Search for the cell housing the specified text and yield its [x, y] center coordinate. 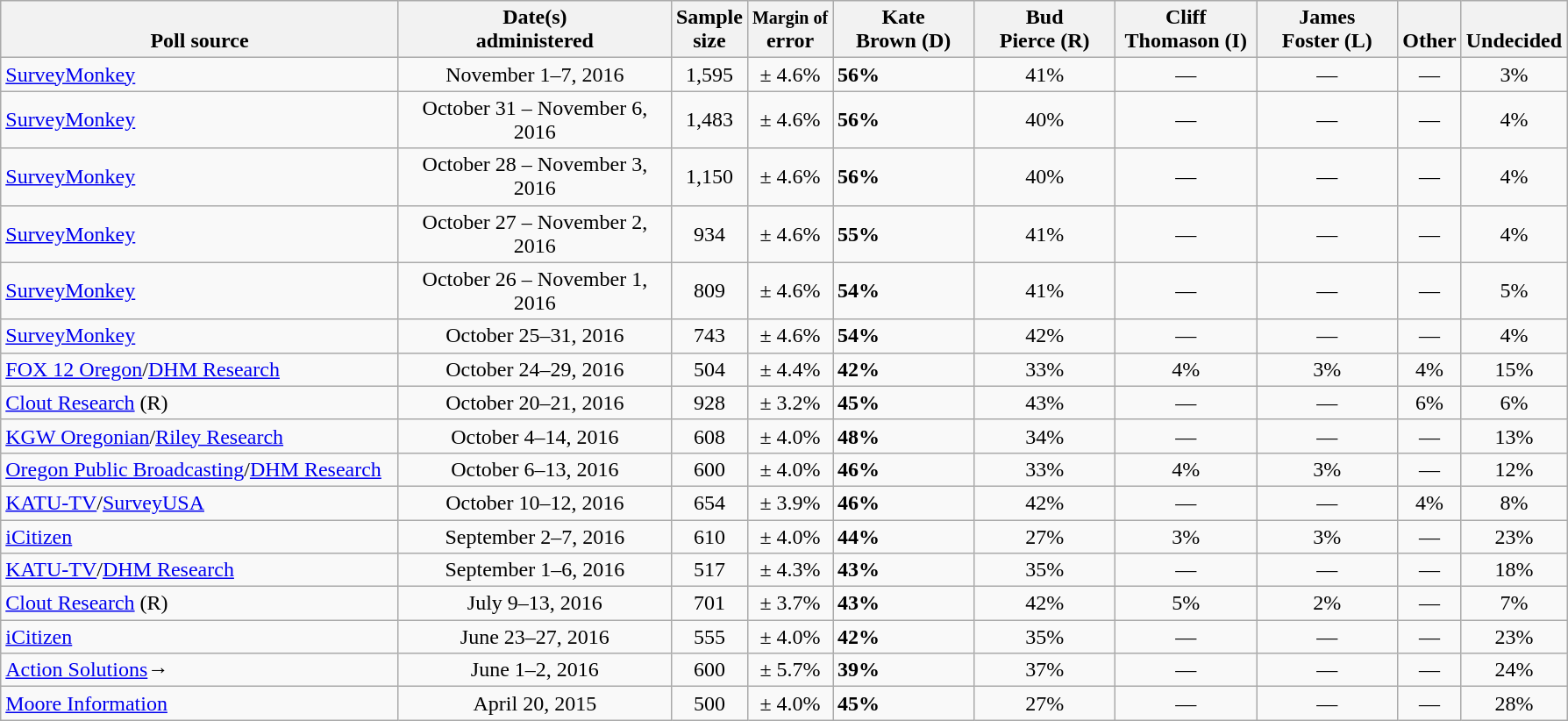
± 4.4% [789, 369]
Margin oferror [789, 30]
Action Solutions→ [200, 670]
KATU-TV/DHM Research [200, 570]
743 [709, 336]
1,150 [709, 177]
1,595 [709, 75]
13% [1514, 436]
KGW Oregonian/Riley Research [200, 436]
September 2–7, 2016 [535, 536]
15% [1514, 369]
November 1–7, 2016 [535, 75]
610 [709, 536]
37% [1045, 670]
July 9–13, 2016 [535, 603]
± 5.7% [789, 670]
CliffThomason (I) [1186, 30]
October 10–12, 2016 [535, 503]
48% [903, 436]
Poll source [200, 30]
BudPierce (R) [1045, 30]
October 31 – November 6, 2016 [535, 119]
44% [903, 536]
28% [1514, 703]
809 [709, 291]
504 [709, 369]
12% [1514, 469]
± 3.9% [789, 503]
± 3.2% [789, 403]
701 [709, 603]
KATU-TV/SurveyUSA [200, 503]
928 [709, 403]
8% [1514, 503]
Oregon Public Broadcasting/DHM Research [200, 469]
FOX 12 Oregon/DHM Research [200, 369]
October 27 – November 2, 2016 [535, 233]
± 4.3% [789, 570]
October 26 – November 1, 2016 [535, 291]
55% [903, 233]
June 1–2, 2016 [535, 670]
654 [709, 503]
October 20–21, 2016 [535, 403]
September 1–6, 2016 [535, 570]
JamesFoster (L) [1328, 30]
± 3.7% [789, 603]
October 25–31, 2016 [535, 336]
June 23–27, 2016 [535, 637]
KateBrown (D) [903, 30]
Undecided [1514, 30]
October 24–29, 2016 [535, 369]
Date(s)administered [535, 30]
7% [1514, 603]
2% [1328, 603]
24% [1514, 670]
39% [903, 670]
517 [709, 570]
934 [709, 233]
1,483 [709, 119]
Other [1429, 30]
October 4–14, 2016 [535, 436]
October 6–13, 2016 [535, 469]
April 20, 2015 [535, 703]
18% [1514, 570]
Samplesize [709, 30]
Moore Information [200, 703]
555 [709, 637]
500 [709, 703]
34% [1045, 436]
October 28 – November 3, 2016 [535, 177]
608 [709, 436]
